Return (x, y) of the center of cell containing provided text 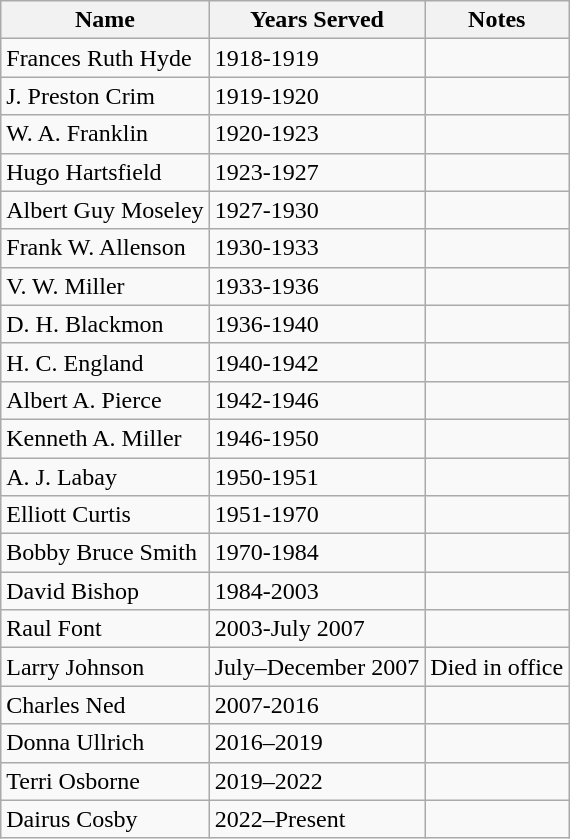
2019–2022 (317, 781)
Terri Osborne (105, 781)
D. H. Blackmon (105, 324)
July–December 2007 (317, 667)
J. Preston Crim (105, 96)
1930-1933 (317, 248)
1984-2003 (317, 591)
1950-1951 (317, 477)
1940-1942 (317, 362)
1923-1927 (317, 172)
2016–2019 (317, 743)
Kenneth A. Miller (105, 438)
1936-1940 (317, 324)
Notes (497, 20)
1946-1950 (317, 438)
1970-1984 (317, 553)
Albert A. Pierce (105, 400)
1918-1919 (317, 58)
Died in office (497, 667)
1942-1946 (317, 400)
Raul Font (105, 629)
Hugo Hartsfield (105, 172)
V. W. Miller (105, 286)
H. C. England (105, 362)
Charles Ned (105, 705)
Elliott Curtis (105, 515)
1920-1923 (317, 134)
2003-July 2007 (317, 629)
Dairus Cosby (105, 819)
Larry Johnson (105, 667)
W. A. Franklin (105, 134)
David Bishop (105, 591)
1933-1936 (317, 286)
A. J. Labay (105, 477)
Name (105, 20)
1951-1970 (317, 515)
1927-1930 (317, 210)
2007-2016 (317, 705)
Frank W. Allenson (105, 248)
2022–Present (317, 819)
Frances Ruth Hyde (105, 58)
Years Served (317, 20)
Bobby Bruce Smith (105, 553)
Albert Guy Moseley (105, 210)
Donna Ullrich (105, 743)
1919-1920 (317, 96)
